For the text-containing cell, return its midpoint in (X, Y) coordinate format. 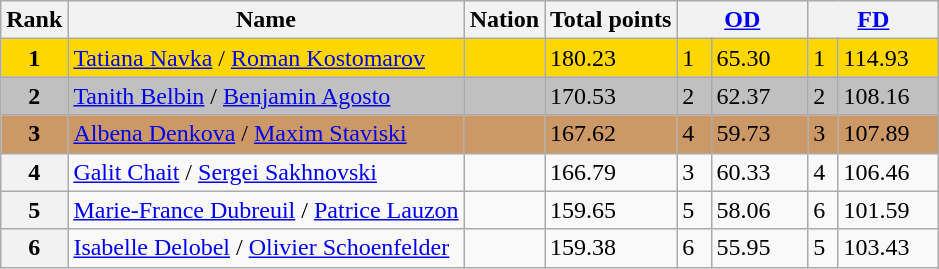
FD (874, 20)
103.43 (888, 248)
Name (266, 20)
Isabelle Delobel / Olivier Schoenfelder (266, 248)
Marie-France Dubreuil / Patrice Lauzon (266, 210)
OD (742, 20)
159.65 (611, 210)
62.37 (760, 96)
114.93 (888, 58)
Nation (504, 20)
Total points (611, 20)
Rank (34, 20)
Tatiana Navka / Roman Kostomarov (266, 58)
55.95 (760, 248)
108.16 (888, 96)
60.33 (760, 172)
170.53 (611, 96)
167.62 (611, 134)
101.59 (888, 210)
159.38 (611, 248)
Galit Chait / Sergei Sakhnovski (266, 172)
166.79 (611, 172)
Tanith Belbin / Benjamin Agosto (266, 96)
65.30 (760, 58)
106.46 (888, 172)
Albena Denkova / Maxim Staviski (266, 134)
58.06 (760, 210)
59.73 (760, 134)
107.89 (888, 134)
180.23 (611, 58)
